Determine the (X, Y) coordinate at the center of the cell enclosing the given text.  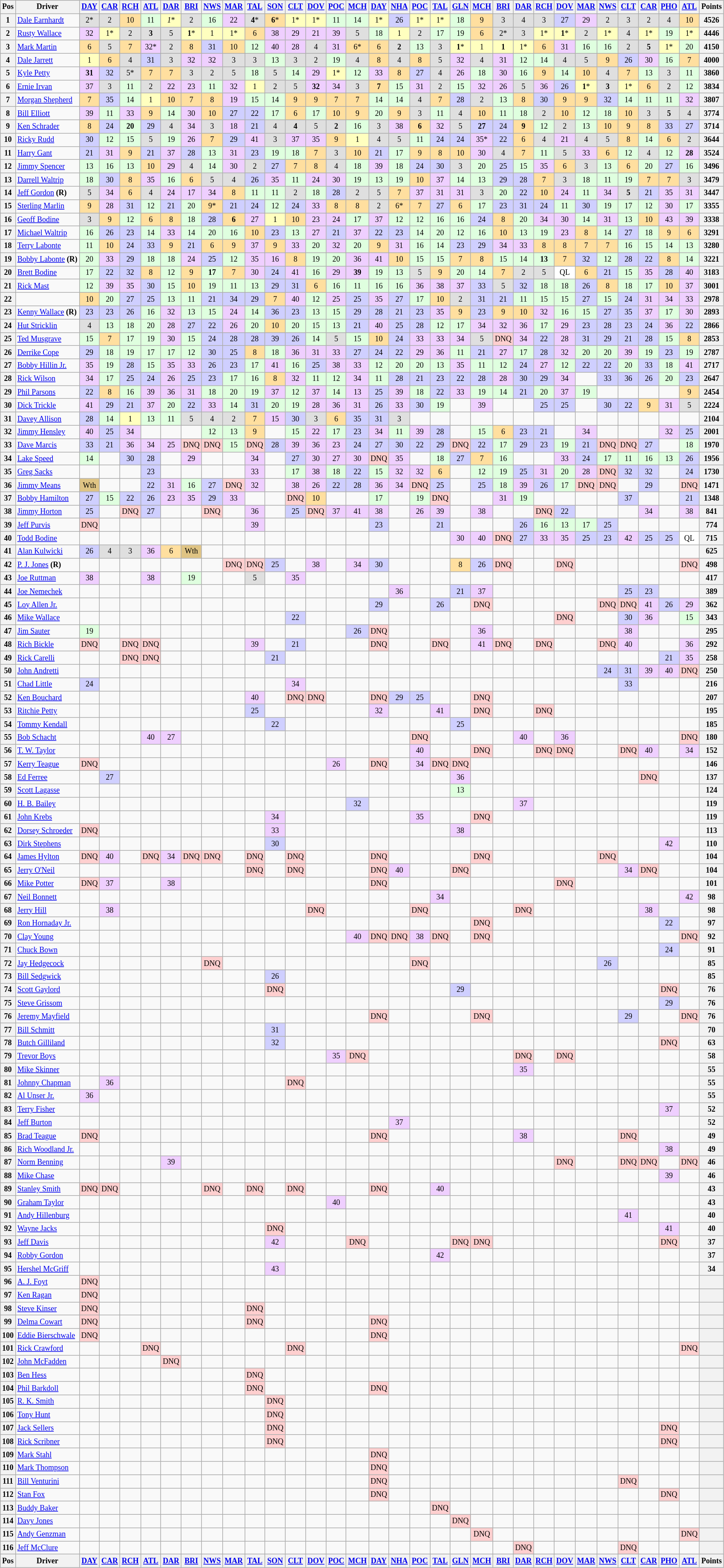
Hershel McGriff (47, 1269)
Ritchie Petty (47, 711)
Phil Barkdoll (47, 1388)
102 (8, 1362)
Andy Genzman (47, 1535)
73 (8, 977)
Jeff Burton (47, 1122)
Tommy Kendall (47, 724)
Jimmy Means (47, 485)
88 (8, 1176)
2866 (711, 326)
Jeff Davis (47, 1242)
Robby Gordon (47, 1255)
Ron Hornaday Jr. (47, 924)
Jimmy Hensley (47, 432)
83 (8, 1110)
Rick Carelli (47, 658)
Dick Trickle (47, 406)
3860 (711, 73)
Clay Young (47, 937)
Derrike Cope (47, 352)
Sterling Marlin (47, 206)
Scott Gaylord (47, 989)
Rick Scribner (47, 1441)
Davey Allison (47, 418)
59 (8, 791)
Joe Ruttman (47, 578)
P. J. Jones (R) (47, 565)
64 (8, 857)
3834 (711, 87)
180 (711, 737)
2104 (711, 418)
1970 (711, 445)
Neil Bonnett (47, 896)
99 (8, 1322)
417 (711, 578)
Jack Sellers (47, 1428)
77 (8, 1029)
89 (8, 1189)
Jeff Gordon (R) (47, 193)
Delma Cowart (47, 1322)
Bill Sedgwick (47, 977)
841 (711, 511)
Mike Wallace (47, 618)
3807 (711, 100)
86 (8, 1150)
A. J. Foyt (47, 1282)
Bill Elliott (47, 113)
4446 (711, 33)
Buddy Baker (47, 1507)
2978 (711, 299)
100 (8, 1335)
109 (8, 1455)
78 (8, 1043)
54 (8, 724)
62 (8, 830)
94 (8, 1255)
Dave Marcis (47, 445)
John McFadden (47, 1362)
50 (8, 671)
74 (8, 989)
44 (8, 591)
Scott Lagasse (47, 791)
Jimmy Horton (47, 511)
R. K. Smith (47, 1402)
2224 (711, 406)
45 (8, 604)
56 (8, 751)
Rick Mast (47, 285)
Ben Hess (47, 1375)
Mark Thompson (47, 1468)
John Andretti (47, 671)
71 (8, 950)
Hut Stricklin (47, 326)
2454 (711, 392)
53 (8, 711)
Kyle Petty (47, 73)
James Hylton (47, 857)
258 (711, 658)
35* (482, 140)
Ernie Irvan (47, 87)
Jay Hedgecock (47, 963)
Darrell Waltrip (47, 180)
Ken Bouchard (47, 698)
3280 (711, 246)
Mike Potter (47, 884)
Bobby Hillin Jr. (47, 366)
105 (8, 1402)
2787 (711, 352)
Andy Hillenburg (47, 1215)
3644 (711, 140)
Rick Wilson (47, 379)
75 (8, 1003)
Norm Benning (47, 1162)
3524 (711, 153)
114 (8, 1521)
Dorsey Schroeder (47, 830)
Jim Sauter (47, 631)
3447 (711, 193)
146 (711, 764)
Davy Jones (47, 1521)
1348 (711, 499)
185 (711, 724)
1471 (711, 485)
Ken Schrader (47, 126)
Wayne Jacks (47, 1229)
Bobby Labonte (R) (47, 259)
Stan Fox (47, 1495)
3496 (711, 166)
625 (711, 551)
87 (8, 1162)
3774 (711, 113)
Geoff Bodine (47, 220)
Steve Kinser (47, 1309)
195 (711, 711)
Rusty Wallace (47, 33)
Loy Allen Jr. (47, 604)
93 (8, 1242)
Tony Hunt (47, 1415)
Butch Gilliland (47, 1043)
65 (8, 870)
60 (8, 804)
Greg Sacks (47, 472)
90 (8, 1202)
Michael Waltrip (47, 233)
124 (711, 791)
69 (8, 924)
Jeff Purvis (47, 525)
Dale Earnhardt (47, 20)
116 (8, 1548)
2893 (711, 313)
1730 (711, 472)
216 (711, 684)
207 (711, 698)
Bill Venturini (47, 1481)
137 (711, 777)
3714 (711, 126)
95 (8, 1269)
4150 (711, 47)
Morgan Shepherd (47, 100)
Chuck Bown (47, 950)
Bill Schmitt (47, 1029)
T. W. Taylor (47, 751)
Trevor Boys (47, 1056)
Brad Teague (47, 1136)
2001 (711, 432)
389 (711, 591)
96 (8, 1282)
61 (8, 817)
Jerry O'Neil (47, 870)
Mike Skinner (47, 1069)
Dirk Stephens (47, 844)
3001 (711, 285)
Eddie Bierschwale (47, 1335)
82 (8, 1096)
Al Unser Jr. (47, 1096)
47 (8, 631)
108 (8, 1441)
80 (8, 1069)
111 (8, 1481)
Jerry Hill (47, 910)
Steve Grissom (47, 1003)
Terry Fisher (47, 1110)
3479 (711, 180)
Mike Chase (47, 1176)
Stanley Smith (47, 1189)
Rick Crawford (47, 1348)
51 (8, 684)
Ted Musgrave (47, 339)
57 (8, 764)
250 (711, 671)
2647 (711, 379)
Jeff McClure (47, 1548)
John Krebs (47, 817)
106 (8, 1415)
Joe Nemechek (47, 591)
2853 (711, 339)
3183 (711, 273)
Alan Kulwicki (47, 551)
66 (8, 884)
Chad Little (47, 684)
Jimmy Spencer (47, 166)
Graham Taylor (47, 1202)
3338 (711, 220)
774 (711, 525)
Lake Speed (47, 458)
Rich Woodland Jr. (47, 1150)
48 (8, 644)
Jeremy Mayfield (47, 1017)
68 (8, 910)
Bobby Hamilton (47, 499)
115 (8, 1535)
81 (8, 1083)
Dale Jarrett (47, 60)
Terry Labonte (47, 246)
103 (8, 1375)
107 (8, 1428)
3355 (711, 206)
67 (8, 896)
3221 (711, 259)
152 (711, 751)
3291 (711, 233)
Phil Parsons (47, 392)
84 (8, 1122)
Ricky Rudd (47, 140)
Mark Martin (47, 47)
Kerry Teague (47, 764)
Todd Bodine (47, 539)
2717 (711, 366)
Kenny Wallace (R) (47, 313)
Brett Bodine (47, 273)
32* (151, 47)
292 (711, 644)
112 (8, 1495)
Rich Bickle (47, 644)
4526 (711, 20)
Johnny Chapman (47, 1083)
H. B. Bailey (47, 804)
295 (711, 631)
Bob Schacht (47, 737)
72 (8, 963)
Harry Gant (47, 153)
Ed Ferree (47, 777)
79 (8, 1056)
715 (711, 539)
498 (711, 565)
Ken Ragan (47, 1295)
9* (212, 206)
343 (711, 618)
4000 (711, 60)
362 (711, 604)
1956 (711, 458)
Mark Stahl (47, 1455)
4* (255, 20)
5* (130, 73)
